Pinpoint the cell where the given text exists, returning its (x, y) midpoint coordinate. 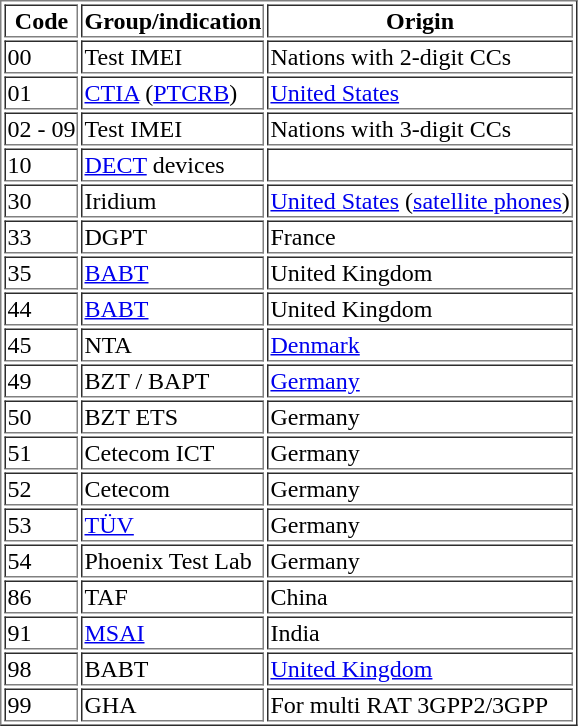
53 (41, 524)
86 (41, 596)
DECT devices (172, 164)
United States (satellite phones) (420, 200)
Cetecom ICT (172, 452)
China (420, 596)
TÜV (172, 524)
52 (41, 488)
49 (41, 380)
99 (41, 704)
98 (41, 668)
50 (41, 416)
Nations with 2-digit CCs (420, 56)
51 (41, 452)
Origin (420, 20)
02 - 09 (41, 128)
35 (41, 272)
33 (41, 236)
54 (41, 560)
Cetecom (172, 488)
Denmark (420, 344)
44 (41, 308)
91 (41, 632)
Group/indication (172, 20)
01 (41, 92)
30 (41, 200)
United States (420, 92)
Phoenix Test Lab (172, 560)
Nations with 3-digit CCs (420, 128)
NTA (172, 344)
TAF (172, 596)
45 (41, 344)
DGPT (172, 236)
BZT ETS (172, 416)
France (420, 236)
Iridium (172, 200)
Code (41, 20)
For multi RAT 3GPP2/3GPP (420, 704)
India (420, 632)
CTIA (PTCRB) (172, 92)
10 (41, 164)
GHA (172, 704)
00 (41, 56)
MSAI (172, 632)
BZT / BAPT (172, 380)
